Return (X, Y) of the center of cell containing provided text 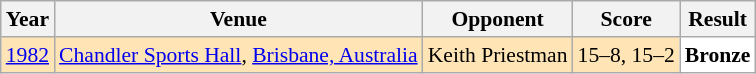
Result (718, 19)
15–8, 15–2 (626, 55)
Keith Priestman (498, 55)
Chandler Sports Hall, Brisbane, Australia (238, 55)
Score (626, 19)
Venue (238, 19)
1982 (28, 55)
Year (28, 19)
Opponent (498, 19)
Bronze (718, 55)
